Pinpoint the cell where the given text exists, returning its (X, Y) midpoint coordinate. 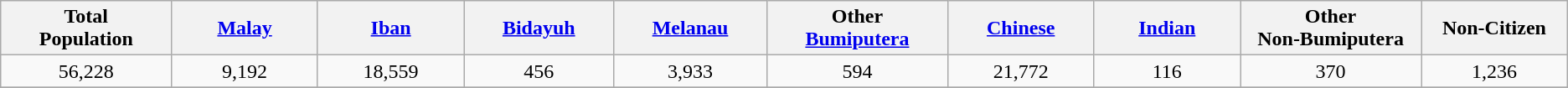
Non-Citizen (1494, 28)
456 (539, 71)
370 (1330, 71)
116 (1168, 71)
56,228 (86, 71)
Other Bumiputera (857, 28)
1,236 (1494, 71)
Total Population (86, 28)
594 (857, 71)
Indian (1168, 28)
9,192 (245, 71)
Bidayuh (539, 28)
Other Non-Bumiputera (1330, 28)
Iban (390, 28)
21,772 (1020, 71)
3,933 (690, 71)
18,559 (390, 71)
Melanau (690, 28)
Chinese (1020, 28)
Malay (245, 28)
